Identify which cell holds the provided text, then report its [X, Y] central coordinate. 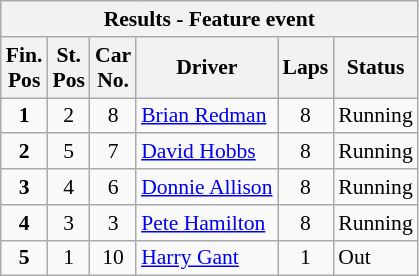
7 [113, 152]
Out [375, 258]
Driver [206, 68]
Donnie Allison [206, 187]
Fin.Pos [24, 68]
10 [113, 258]
Brian Redman [206, 116]
Status [375, 68]
Laps [306, 68]
Results - Feature event [210, 19]
Harry Gant [206, 258]
St.Pos [68, 68]
Pete Hamilton [206, 223]
David Hobbs [206, 152]
6 [113, 187]
CarNo. [113, 68]
